Find where the given text appears and provide that cell's center as (x, y) coordinate. 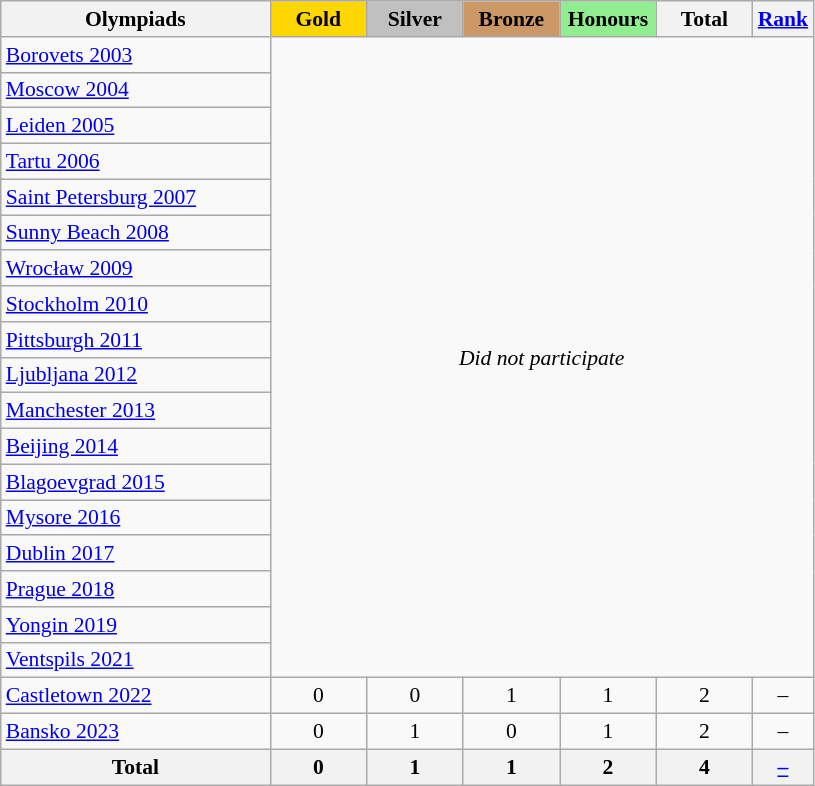
Yongin 2019 (136, 625)
Blagoevgrad 2015 (136, 482)
Tartu 2006 (136, 162)
Mysore 2016 (136, 518)
Beijing 2014 (136, 447)
Bansko 2023 (136, 732)
Olympiads (136, 19)
Pittsburgh 2011 (136, 340)
Ljubljana 2012 (136, 375)
Manchester 2013 (136, 411)
Silver (416, 19)
Rank (784, 19)
Prague 2018 (136, 589)
Moscow 2004 (136, 90)
Honours (608, 19)
Did not participate (542, 358)
Dublin 2017 (136, 554)
Bronze (512, 19)
Leiden 2005 (136, 126)
Borovets 2003 (136, 55)
Ventspils 2021 (136, 660)
Stockholm 2010 (136, 304)
Sunny Beach 2008 (136, 233)
4 (704, 767)
Gold (318, 19)
Wrocław 2009 (136, 269)
Saint Petersburg 2007 (136, 197)
Castletown 2022 (136, 696)
